Locate the cell with the specified text and output its [x, y] center coordinate. 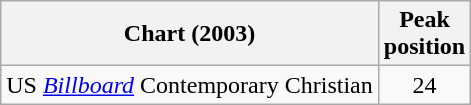
US Billboard Contemporary Christian [190, 85]
Peakposition [424, 34]
Chart (2003) [190, 34]
24 [424, 85]
